Pinpoint the cell where the given text exists, returning its [x, y] midpoint coordinate. 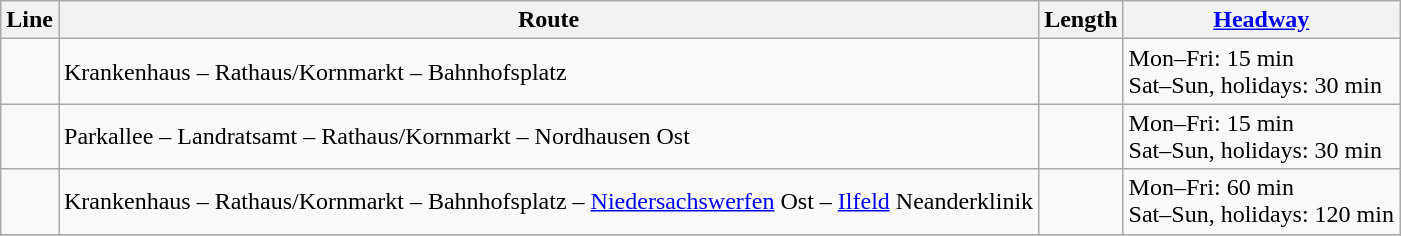
Headway [1261, 20]
Parkallee – Landratsamt – Rathaus/Kornmarkt – Nordhausen Ost [548, 136]
Krankenhaus – Rathaus/Kornmarkt – Bahnhofsplatz – Niedersachswerfen Ost – Ilfeld Neanderklinik [548, 202]
Length [1081, 20]
Mon–Fri: 60 minSat–Sun, holidays: 120 min [1261, 202]
Krankenhaus – Rathaus/Kornmarkt – Bahnhofsplatz [548, 72]
Route [548, 20]
Line [30, 20]
